Capture the cell that displays the provided text and extract its [X, Y] central coordinate. 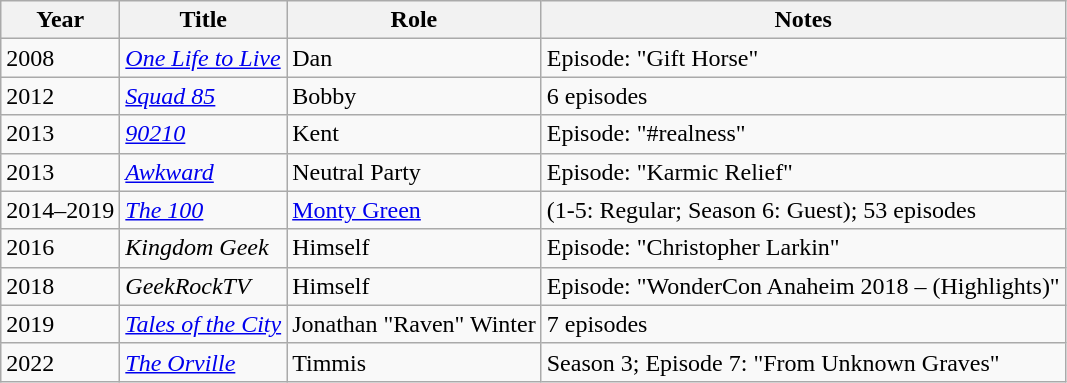
Title [204, 20]
2016 [60, 248]
2018 [60, 286]
Awkward [204, 172]
Squad 85 [204, 96]
GeekRockTV [204, 286]
7 episodes [803, 324]
Episode: "#realness" [803, 134]
One Life to Live [204, 58]
Dan [414, 58]
Episode: "Gift Horse" [803, 58]
Bobby [414, 96]
(1-5: Regular; Season 6: Guest); 53 episodes [803, 210]
90210 [204, 134]
2012 [60, 96]
Monty Green [414, 210]
2019 [60, 324]
Kingdom Geek [204, 248]
Season 3; Episode 7: "From Unknown Graves" [803, 362]
The Orville [204, 362]
Episode: "Karmic Relief" [803, 172]
Notes [803, 20]
Jonathan "Raven" Winter [414, 324]
2014–2019 [60, 210]
Episode: "Christopher Larkin" [803, 248]
Year [60, 20]
Role [414, 20]
The 100 [204, 210]
6 episodes [803, 96]
Neutral Party [414, 172]
2022 [60, 362]
Kent [414, 134]
Episode: "WonderCon Anaheim 2018 – (Highlights)" [803, 286]
2008 [60, 58]
Timmis [414, 362]
Tales of the City [204, 324]
